Return the (X, Y) coordinate for the center point of the cell that contains the specified text.  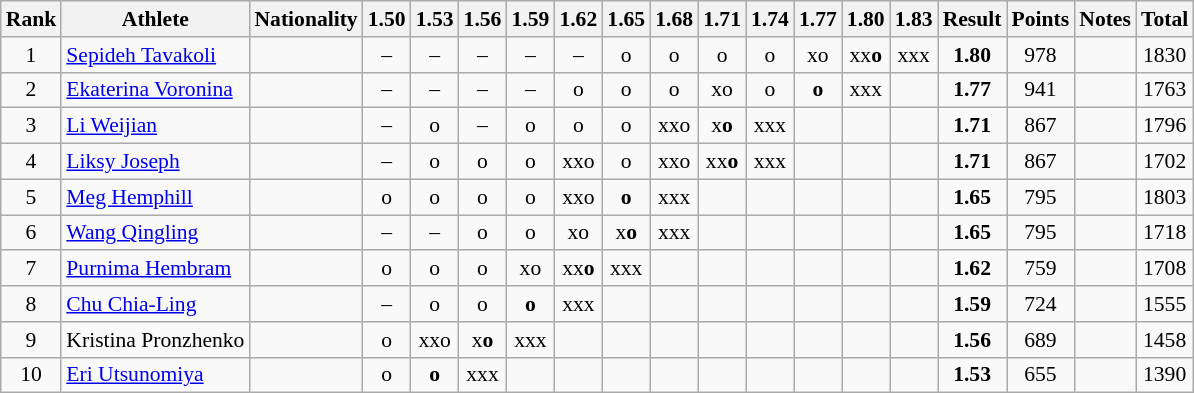
Wang Qingling (155, 233)
Nationality (306, 19)
1708 (1164, 269)
1.83 (914, 19)
Liksy Joseph (155, 162)
1796 (1164, 126)
655 (1041, 375)
Ekaterina Voronina (155, 90)
Sepideh Tavakoli (155, 55)
1702 (1164, 162)
1.50 (387, 19)
1.74 (770, 19)
941 (1041, 90)
9 (32, 340)
Total (1164, 19)
Result (972, 19)
Rank (32, 19)
759 (1041, 269)
1803 (1164, 197)
8 (32, 304)
1 (32, 55)
1390 (1164, 375)
Li Weijian (155, 126)
1718 (1164, 233)
Athlete (155, 19)
3 (32, 126)
10 (32, 375)
Meg Hemphill (155, 197)
Purnima Hembram (155, 269)
1830 (1164, 55)
Chu Chia-Ling (155, 304)
4 (32, 162)
724 (1041, 304)
Eri Utsunomiya (155, 375)
1458 (1164, 340)
7 (32, 269)
1555 (1164, 304)
Notes (1105, 19)
2 (32, 90)
689 (1041, 340)
6 (32, 233)
Points (1041, 19)
5 (32, 197)
1763 (1164, 90)
978 (1041, 55)
1.68 (674, 19)
Kristina Pronzhenko (155, 340)
